Search for the cell housing the specified text and yield its [X, Y] center coordinate. 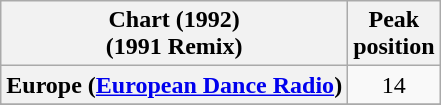
Peakposition [394, 34]
Europe (European Dance Radio) [174, 85]
Chart (1992)(1991 Remix) [174, 34]
14 [394, 85]
